Identify which cell holds the provided text, then report its [x, y] central coordinate. 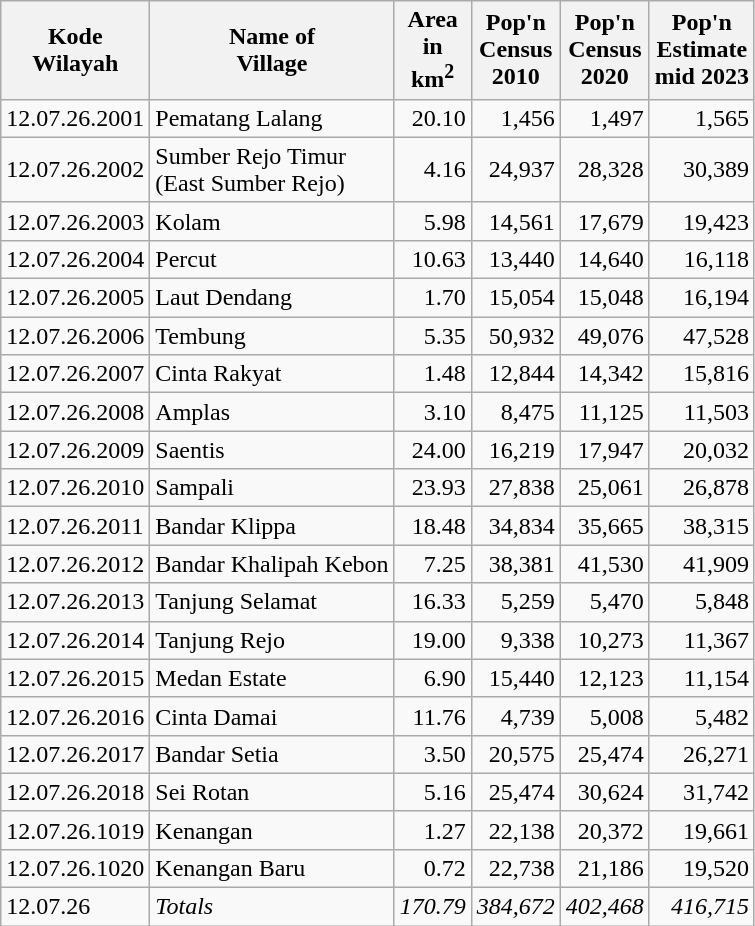
12.07.26.2015 [76, 678]
26,271 [702, 754]
Medan Estate [272, 678]
22,738 [516, 868]
11,367 [702, 640]
19,520 [702, 868]
11,503 [702, 412]
Area in km2 [432, 50]
19,423 [702, 221]
0.72 [432, 868]
5,470 [604, 602]
47,528 [702, 336]
16,194 [702, 298]
22,138 [516, 830]
Tembung [272, 336]
4.16 [432, 170]
Pop'nCensus2010 [516, 50]
12.07.26.1020 [76, 868]
12,123 [604, 678]
16,219 [516, 450]
Laut Dendang [272, 298]
5,259 [516, 602]
12.07.26 [76, 907]
11,154 [702, 678]
Saentis [272, 450]
402,468 [604, 907]
Kenangan [272, 830]
Totals [272, 907]
26,878 [702, 488]
1,565 [702, 118]
Cinta Damai [272, 716]
12.07.26.2017 [76, 754]
20,372 [604, 830]
17,679 [604, 221]
24,937 [516, 170]
9,338 [516, 640]
Sumber Rejo Timur (East Sumber Rejo) [272, 170]
Pematang Lalang [272, 118]
384,672 [516, 907]
14,342 [604, 374]
7.25 [432, 564]
41,909 [702, 564]
3.10 [432, 412]
27,838 [516, 488]
20.10 [432, 118]
8,475 [516, 412]
1,497 [604, 118]
15,054 [516, 298]
5.16 [432, 792]
12.07.26.2011 [76, 526]
Amplas [272, 412]
1.48 [432, 374]
Sei Rotan [272, 792]
19.00 [432, 640]
50,932 [516, 336]
20,575 [516, 754]
19,661 [702, 830]
1,456 [516, 118]
3.50 [432, 754]
34,834 [516, 526]
10,273 [604, 640]
Kenangan Baru [272, 868]
38,315 [702, 526]
12.07.26.2004 [76, 259]
Bandar Setia [272, 754]
12.07.26.2001 [76, 118]
Tanjung Selamat [272, 602]
170.79 [432, 907]
6.90 [432, 678]
11.76 [432, 716]
10.63 [432, 259]
12.07.26.2002 [76, 170]
17,947 [604, 450]
12.07.26.2007 [76, 374]
12.07.26.2003 [76, 221]
Kode Wilayah [76, 50]
15,048 [604, 298]
24.00 [432, 450]
20,032 [702, 450]
5.98 [432, 221]
5,482 [702, 716]
Bandar Khalipah Kebon [272, 564]
31,742 [702, 792]
49,076 [604, 336]
Pop'nEstimatemid 2023 [702, 50]
Percut [272, 259]
Tanjung Rejo [272, 640]
28,328 [604, 170]
12.07.26.2013 [76, 602]
4,739 [516, 716]
11,125 [604, 412]
12.07.26.2008 [76, 412]
1.27 [432, 830]
Cinta Rakyat [272, 374]
Sampali [272, 488]
12.07.26.2009 [76, 450]
21,186 [604, 868]
12.07.26.2006 [76, 336]
Pop'nCensus2020 [604, 50]
15,816 [702, 374]
Name ofVillage [272, 50]
14,640 [604, 259]
16,118 [702, 259]
30,624 [604, 792]
25,061 [604, 488]
12.07.26.2016 [76, 716]
38,381 [516, 564]
35,665 [604, 526]
18.48 [432, 526]
12.07.26.2005 [76, 298]
30,389 [702, 170]
13,440 [516, 259]
14,561 [516, 221]
12,844 [516, 374]
12.07.26.2012 [76, 564]
12.07.26.2010 [76, 488]
5,008 [604, 716]
15,440 [516, 678]
5,848 [702, 602]
12.07.26.1019 [76, 830]
12.07.26.2018 [76, 792]
41,530 [604, 564]
23.93 [432, 488]
416,715 [702, 907]
5.35 [432, 336]
12.07.26.2014 [76, 640]
Kolam [272, 221]
Bandar Klippa [272, 526]
16.33 [432, 602]
1.70 [432, 298]
